Locate the cell with the specified text and output its [x, y] center coordinate. 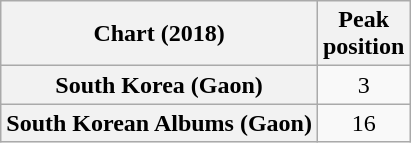
South Korea (Gaon) [160, 85]
Peakposition [363, 34]
16 [363, 123]
South Korean Albums (Gaon) [160, 123]
3 [363, 85]
Chart (2018) [160, 34]
